Return [x, y] of the center of cell containing provided text 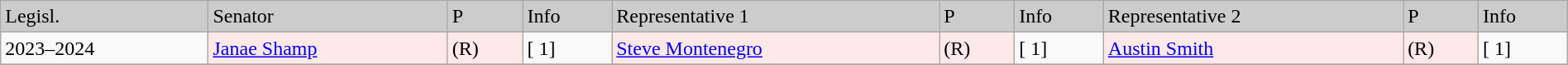
Steve Montenegro [776, 48]
2023–2024 [104, 48]
Representative 2 [1253, 17]
Representative 1 [776, 17]
Austin Smith [1253, 48]
Senator [327, 17]
Janae Shamp [327, 48]
Legisl. [104, 17]
